For the text-containing cell, return its midpoint in [x, y] coordinate format. 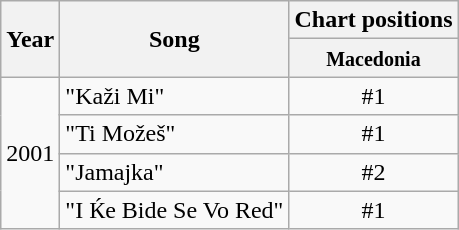
Macedonia [374, 58]
"I Ќe Bide Se Vo Red" [174, 210]
Song [174, 39]
2001 [30, 153]
"Jamajka" [174, 172]
Year [30, 39]
"Kaži Mi" [174, 96]
Chart positions [374, 20]
"Ti Možeš" [174, 134]
#2 [374, 172]
